Identify which cell holds the provided text, then report its (X, Y) central coordinate. 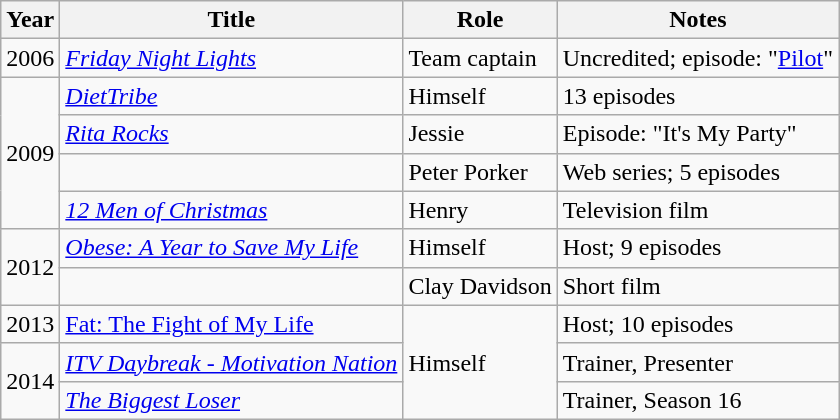
Uncredited; episode: "Pilot" (698, 58)
2012 (30, 267)
Notes (698, 20)
2014 (30, 381)
Henry (480, 210)
The Biggest Loser (232, 400)
Year (30, 20)
12 Men of Christmas (232, 210)
Trainer, Season 16 (698, 400)
Title (232, 20)
Obese: A Year to Save My Life (232, 248)
Host; 9 episodes (698, 248)
Television film (698, 210)
2009 (30, 153)
Clay Davidson (480, 286)
Rita Rocks (232, 134)
Role (480, 20)
2013 (30, 324)
Short film (698, 286)
Fat: The Fight of My Life (232, 324)
Episode: "It's My Party" (698, 134)
13 episodes (698, 96)
DietTribe (232, 96)
2006 (30, 58)
Team captain (480, 58)
Jessie (480, 134)
Web series; 5 episodes (698, 172)
Peter Porker (480, 172)
ITV Daybreak - Motivation Nation (232, 362)
Host; 10 episodes (698, 324)
Trainer, Presenter (698, 362)
Friday Night Lights (232, 58)
